Identify which cell holds the provided text, then report its [X, Y] central coordinate. 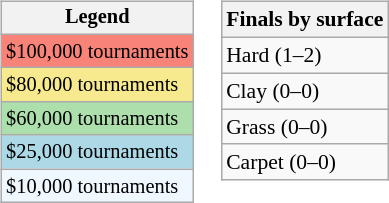
Clay (0–0) [304, 91]
Legend [97, 18]
Carpet (0–0) [304, 162]
$25,000 tournaments [97, 152]
$60,000 tournaments [97, 119]
$100,000 tournaments [97, 51]
Grass (0–0) [304, 127]
Hard (1–2) [304, 55]
$10,000 tournaments [97, 186]
$80,000 tournaments [97, 85]
Finals by surface [304, 20]
